Return [x, y] of the center of cell containing provided text 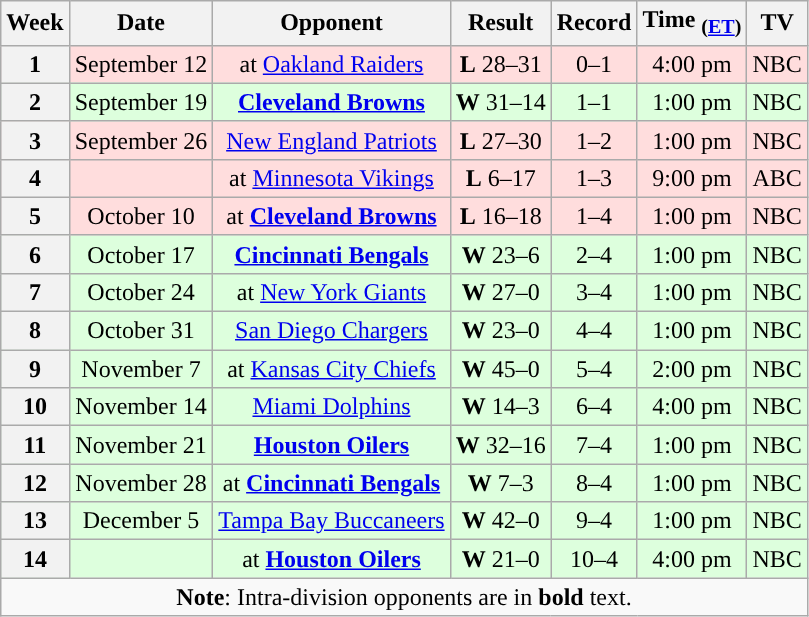
December 5 [141, 521]
October 31 [141, 331]
W 31–14 [500, 102]
TV [777, 23]
9:00 pm [692, 178]
W 7–3 [500, 483]
2–4 [594, 254]
September 19 [141, 102]
at New York Giants [332, 292]
7 [35, 292]
September 26 [141, 140]
5 [35, 216]
W 14–3 [500, 407]
8 [35, 331]
San Diego Chargers [332, 331]
at Houston Oilers [332, 559]
2:00 pm [692, 369]
Time (ET) [692, 23]
4–4 [594, 331]
September 12 [141, 64]
Result [500, 23]
10–4 [594, 559]
3 [35, 140]
November 21 [141, 445]
October 24 [141, 292]
Cleveland Browns [332, 102]
at Cleveland Browns [332, 216]
9 [35, 369]
1–3 [594, 178]
W 32–16 [500, 445]
L 27–30 [500, 140]
14 [35, 559]
Week [35, 23]
4 [35, 178]
3–4 [594, 292]
12 [35, 483]
W 45–0 [500, 369]
Record [594, 23]
W 42–0 [500, 521]
L 28–31 [500, 64]
8–4 [594, 483]
Miami Dolphins [332, 407]
October 10 [141, 216]
13 [35, 521]
W 21–0 [500, 559]
at Kansas City Chiefs [332, 369]
10 [35, 407]
November 14 [141, 407]
1 [35, 64]
1–4 [594, 216]
6–4 [594, 407]
5–4 [594, 369]
L 16–18 [500, 216]
Cincinnati Bengals [332, 254]
ABC [777, 178]
Date [141, 23]
1–1 [594, 102]
W 23–6 [500, 254]
at Oakland Raiders [332, 64]
2 [35, 102]
7–4 [594, 445]
at Minnesota Vikings [332, 178]
W 23–0 [500, 331]
0–1 [594, 64]
New England Patriots [332, 140]
November 7 [141, 369]
9–4 [594, 521]
1–2 [594, 140]
October 17 [141, 254]
Houston Oilers [332, 445]
Opponent [332, 23]
W 27–0 [500, 292]
6 [35, 254]
November 28 [141, 483]
Tampa Bay Buccaneers [332, 521]
11 [35, 445]
at Cincinnati Bengals [332, 483]
Note: Intra-division opponents are in bold text. [404, 597]
L 6–17 [500, 178]
